Pinpoint the cell where the given text exists, returning its [X, Y] midpoint coordinate. 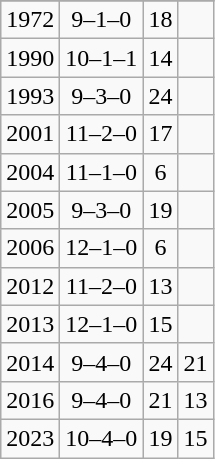
2012 [30, 286]
2005 [30, 210]
2023 [30, 438]
2016 [30, 400]
11–1–0 [102, 172]
10–4–0 [102, 438]
14 [160, 58]
2013 [30, 324]
18 [160, 20]
1990 [30, 58]
17 [160, 134]
9–1–0 [102, 20]
2006 [30, 248]
2004 [30, 172]
1993 [30, 96]
2001 [30, 134]
1972 [30, 20]
10–1–1 [102, 58]
2014 [30, 362]
